Capture the cell that displays the provided text and extract its [x, y] central coordinate. 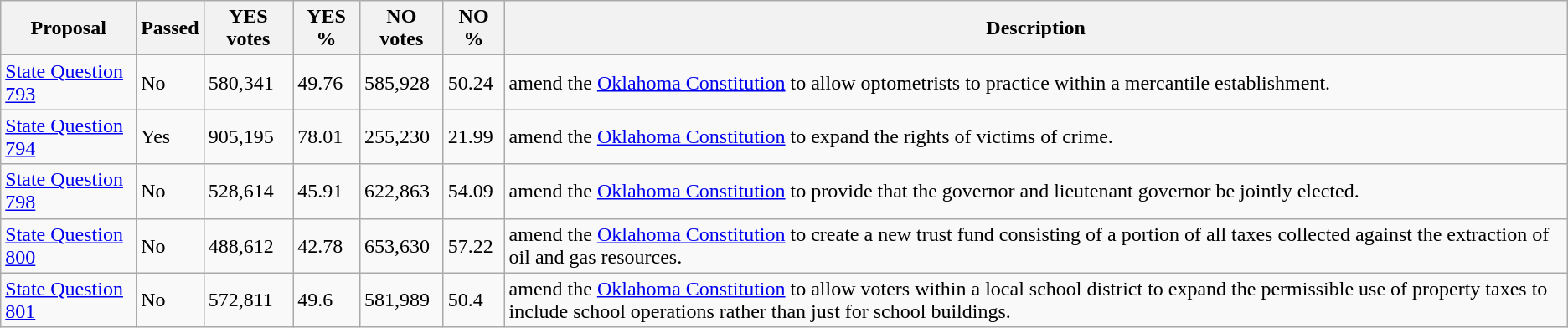
NO votes [402, 28]
50.4 [474, 300]
amend the Oklahoma Constitution to expand the rights of victims of crime. [1035, 137]
585,928 [402, 82]
Proposal [69, 28]
Passed [170, 28]
42.78 [327, 246]
580,341 [248, 82]
49.6 [327, 300]
528,614 [248, 191]
45.91 [327, 191]
State Question 801 [69, 300]
amend the Oklahoma Constitution to provide that the governor and lieutenant governor be jointly elected. [1035, 191]
YES % [327, 28]
653,630 [402, 246]
255,230 [402, 137]
Yes [170, 137]
905,195 [248, 137]
57.22 [474, 246]
State Question 793 [69, 82]
488,612 [248, 246]
NO % [474, 28]
State Question 794 [69, 137]
78.01 [327, 137]
amend the Oklahoma Constitution to allow optometrists to practice within a mercantile establishment. [1035, 82]
622,863 [402, 191]
54.09 [474, 191]
State Question 798 [69, 191]
YES votes [248, 28]
50.24 [474, 82]
Description [1035, 28]
572,811 [248, 300]
21.99 [474, 137]
581,989 [402, 300]
49.76 [327, 82]
State Question 800 [69, 246]
